Search for the cell housing the specified text and yield its (x, y) center coordinate. 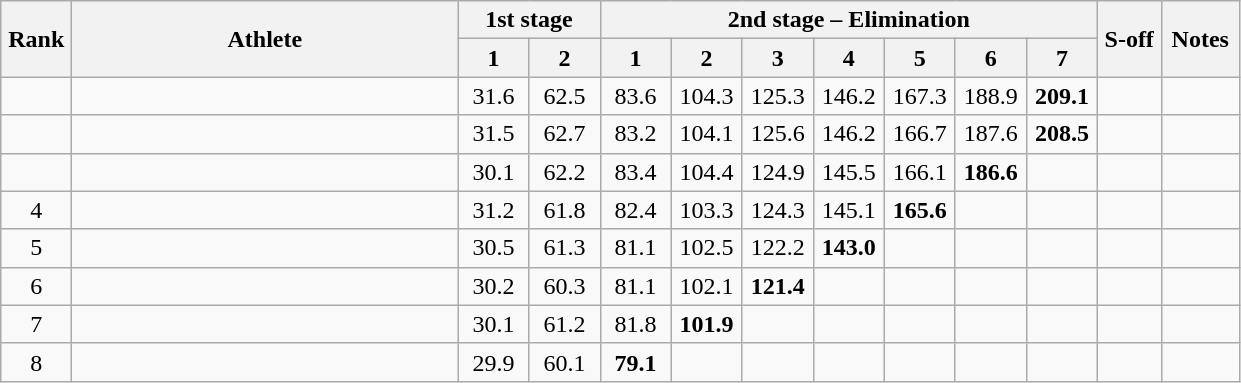
60.3 (564, 286)
125.6 (778, 134)
122.2 (778, 248)
165.6 (920, 210)
79.1 (636, 362)
S-off (1129, 39)
31.5 (494, 134)
61.3 (564, 248)
Rank (36, 39)
Athlete (265, 39)
61.2 (564, 324)
60.1 (564, 362)
187.6 (990, 134)
143.0 (848, 248)
166.7 (920, 134)
83.2 (636, 134)
62.2 (564, 172)
104.4 (706, 172)
121.4 (778, 286)
186.6 (990, 172)
166.1 (920, 172)
29.9 (494, 362)
61.8 (564, 210)
81.8 (636, 324)
83.4 (636, 172)
101.9 (706, 324)
31.6 (494, 96)
125.3 (778, 96)
188.9 (990, 96)
102.5 (706, 248)
145.5 (848, 172)
2nd stage – Elimination (848, 20)
124.3 (778, 210)
62.5 (564, 96)
3 (778, 58)
209.1 (1062, 96)
145.1 (848, 210)
167.3 (920, 96)
8 (36, 362)
1st stage (529, 20)
208.5 (1062, 134)
Notes (1200, 39)
31.2 (494, 210)
104.1 (706, 134)
124.9 (778, 172)
103.3 (706, 210)
62.7 (564, 134)
82.4 (636, 210)
102.1 (706, 286)
104.3 (706, 96)
30.2 (494, 286)
30.5 (494, 248)
83.6 (636, 96)
